Identify which cell holds the provided text, then report its [x, y] central coordinate. 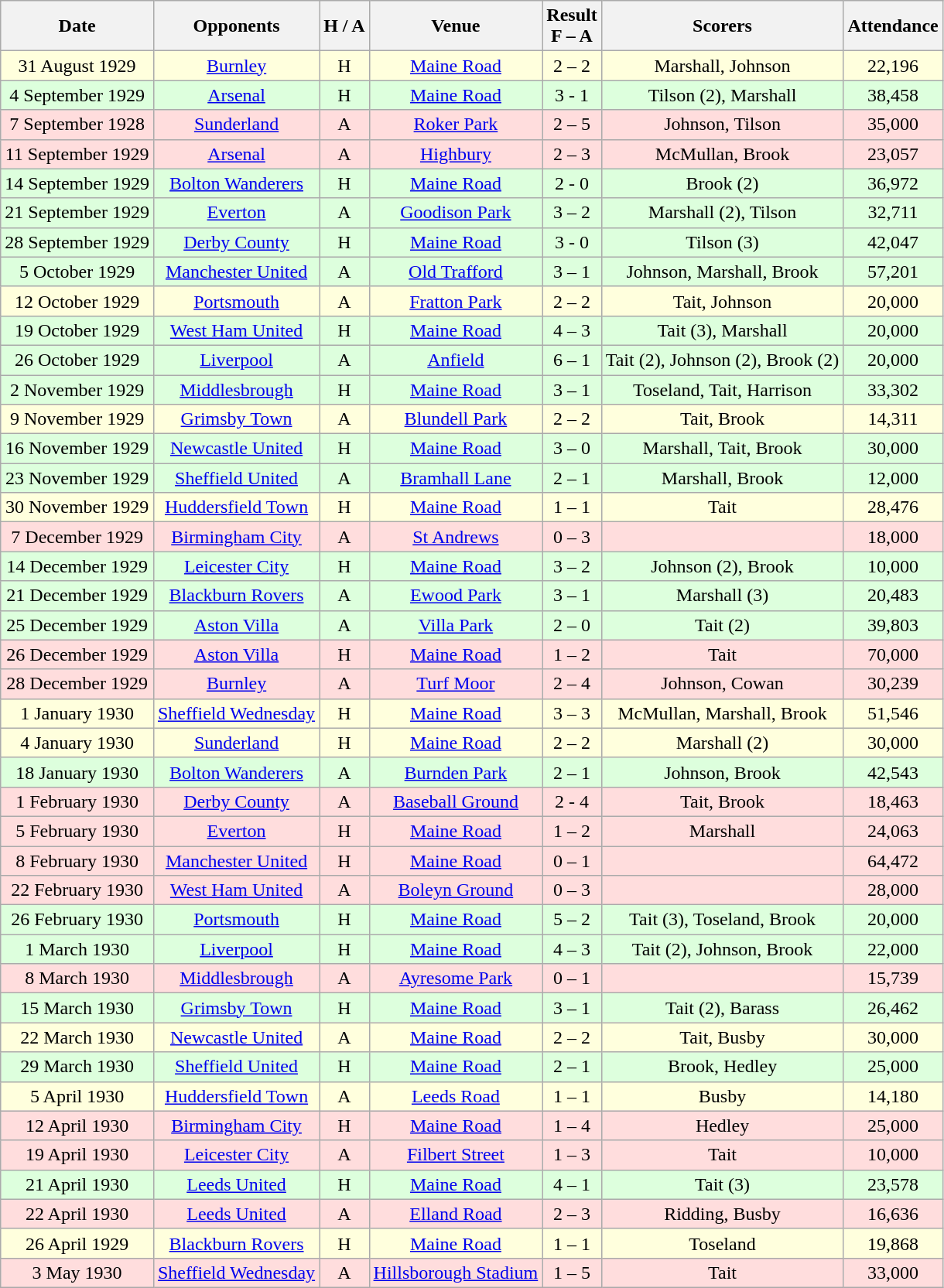
4 September 1929 [77, 95]
Brook, Hedley [723, 1067]
26,462 [893, 1008]
Toseland, Tait, Harrison [723, 389]
Highbury [456, 154]
Date [77, 26]
22 February 1930 [77, 890]
22,196 [893, 66]
Elland Road [456, 1214]
H / A [344, 26]
70,000 [893, 654]
30 November 1929 [77, 507]
57,201 [893, 272]
36,972 [893, 183]
21 April 1930 [77, 1184]
42,047 [893, 242]
26 April 1929 [77, 1243]
Attendance [893, 26]
9 November 1929 [77, 419]
51,546 [893, 713]
Tait, Busby [723, 1037]
Hedley [723, 1126]
15,739 [893, 979]
Anfield [456, 360]
Busby [723, 1096]
16,636 [893, 1214]
Toseland [723, 1243]
Tait (2), Barass [723, 1008]
26 December 1929 [77, 654]
33,000 [893, 1273]
Old Trafford [456, 272]
Marshall [723, 831]
Blundell Park [456, 419]
28 December 1929 [77, 684]
Brook (2) [723, 183]
Ridding, Busby [723, 1214]
Marshall, Tait, Brook [723, 449]
3 May 1930 [77, 1273]
Johnson, Cowan [723, 684]
28,000 [893, 890]
Tait (3), Toseland, Brook [723, 920]
42,543 [893, 772]
33,302 [893, 389]
Boleyn Ground [456, 890]
1 – 3 [572, 1155]
23,057 [893, 154]
Marshall (2), Tilson [723, 213]
12 April 1930 [77, 1126]
1 February 1930 [77, 801]
McMullan, Brook [723, 154]
18,463 [893, 801]
6 – 1 [572, 360]
26 February 1930 [77, 920]
14,311 [893, 419]
1 – 4 [572, 1126]
Tait (2), Johnson, Brook [723, 949]
11 September 1929 [77, 154]
3 – 0 [572, 449]
Villa Park [456, 625]
Scorers [723, 26]
14,180 [893, 1096]
Burnden Park [456, 772]
3 – 3 [572, 713]
7 September 1928 [77, 125]
2 – 0 [572, 625]
Bramhall Lane [456, 478]
Leeds Road [456, 1096]
24,063 [893, 831]
35,000 [893, 125]
Fratton Park [456, 301]
Hillsborough Stadium [456, 1273]
26 October 1929 [77, 360]
2 – 5 [572, 125]
38,458 [893, 95]
ResultF – A [572, 26]
1 January 1930 [77, 713]
23,578 [893, 1184]
39,803 [893, 625]
Venue [456, 26]
Tait (3), Marshall [723, 330]
3 - 0 [572, 242]
15 March 1930 [77, 1008]
Marshall (3) [723, 596]
Johnson, Tilson [723, 125]
Tait (2) [723, 625]
4 – 1 [572, 1184]
19 April 1930 [77, 1155]
19,868 [893, 1243]
3 - 1 [572, 95]
14 December 1929 [77, 566]
8 February 1930 [77, 861]
25 December 1929 [77, 625]
28 September 1929 [77, 242]
St Andrews [456, 537]
64,472 [893, 861]
18,000 [893, 537]
Filbert Street [456, 1155]
22,000 [893, 949]
12 October 1929 [77, 301]
22 April 1930 [77, 1214]
Ayresome Park [456, 979]
21 December 1929 [77, 596]
Tait (3) [723, 1184]
Baseball Ground [456, 801]
12,000 [893, 478]
Johnson (2), Brook [723, 566]
18 January 1930 [77, 772]
Tait (2), Johnson (2), Brook (2) [723, 360]
Opponents [236, 26]
1 March 1930 [77, 949]
Johnson, Marshall, Brook [723, 272]
21 September 1929 [77, 213]
Roker Park [456, 125]
5 – 2 [572, 920]
Marshall, Johnson [723, 66]
4 January 1930 [77, 743]
Ewood Park [456, 596]
2 - 4 [572, 801]
8 March 1930 [77, 979]
1 – 5 [572, 1273]
Marshall, Brook [723, 478]
5 April 1930 [77, 1096]
14 September 1929 [77, 183]
2 - 0 [572, 183]
2 – 4 [572, 684]
Marshall (2) [723, 743]
28,476 [893, 507]
16 November 1929 [77, 449]
Turf Moor [456, 684]
Goodison Park [456, 213]
19 October 1929 [77, 330]
McMullan, Marshall, Brook [723, 713]
7 December 1929 [77, 537]
2 November 1929 [77, 389]
29 March 1930 [77, 1067]
32,711 [893, 213]
5 February 1930 [77, 831]
Johnson, Brook [723, 772]
5 October 1929 [77, 272]
30,239 [893, 684]
31 August 1929 [77, 66]
22 March 1930 [77, 1037]
Tilson (2), Marshall [723, 95]
Tait, Johnson [723, 301]
Tilson (3) [723, 242]
23 November 1929 [77, 478]
20,483 [893, 596]
